Pinpoint the cell where the given text exists, returning its [X, Y] midpoint coordinate. 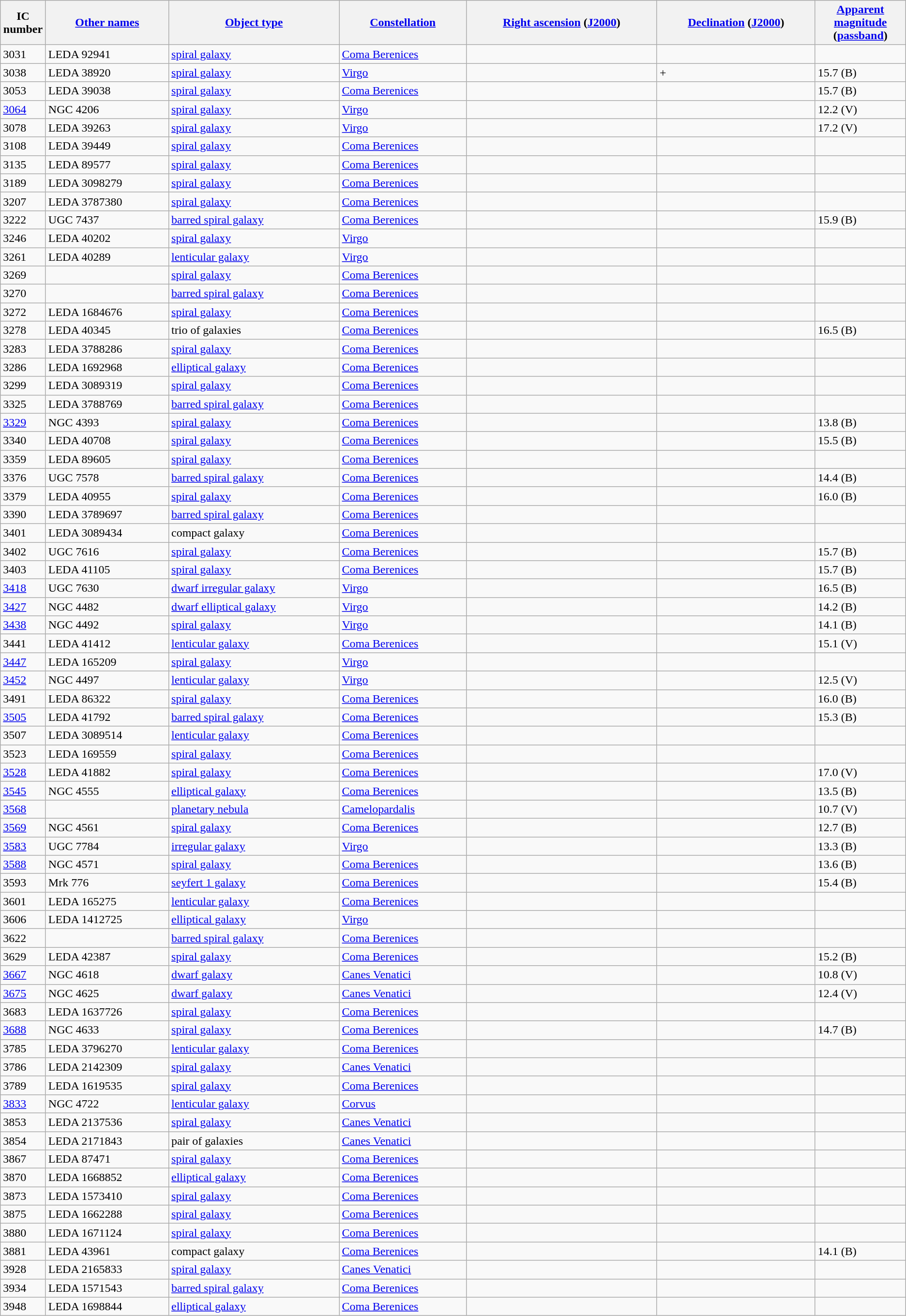
LEDA 2137536 [107, 1122]
LEDA 1668852 [107, 1178]
14.2 (B) [861, 607]
3402 [23, 551]
UGC 7630 [107, 588]
NGC 4482 [107, 607]
3853 [23, 1122]
Mrk 776 [107, 883]
dwarf elliptical galaxy [254, 607]
planetary nebula [254, 809]
LEDA 42387 [107, 957]
3667 [23, 975]
LEDA 92941 [107, 54]
10.7 (V) [861, 809]
3789 [23, 1085]
3135 [23, 164]
3325 [23, 404]
3867 [23, 1159]
LEDA 3787380 [107, 201]
LEDA 40708 [107, 441]
3452 [23, 680]
3505 [23, 717]
14.7 (B) [861, 1030]
3675 [23, 993]
NGC 4625 [107, 993]
Constellation [403, 23]
3588 [23, 865]
LEDA 3788286 [107, 349]
3881 [23, 1251]
NGC 4618 [107, 975]
IC number [23, 23]
3299 [23, 386]
UGC 7616 [107, 551]
3246 [23, 238]
LEDA 89605 [107, 459]
LEDA 43961 [107, 1251]
13.6 (B) [861, 865]
3401 [23, 533]
3340 [23, 441]
12.4 (V) [861, 993]
LEDA 1573410 [107, 1196]
LEDA 40289 [107, 257]
LEDA 39038 [107, 91]
3189 [23, 183]
3447 [23, 662]
12.2 (V) [861, 109]
LEDA 89577 [107, 164]
LEDA 40345 [107, 330]
3622 [23, 938]
LEDA 1698844 [107, 1306]
3272 [23, 312]
UGC 7437 [107, 220]
3569 [23, 827]
3870 [23, 1178]
3031 [23, 54]
LEDA 169559 [107, 754]
Corvus [403, 1104]
3376 [23, 478]
3568 [23, 809]
13.5 (B) [861, 791]
Declination (J2000) [736, 23]
3523 [23, 754]
LEDA 3089434 [107, 533]
LEDA 1662288 [107, 1214]
3491 [23, 699]
NGC 4492 [107, 625]
LEDA 1637726 [107, 1012]
+ [736, 73]
3270 [23, 294]
NGC 4206 [107, 109]
NGC 4571 [107, 865]
LEDA 41412 [107, 643]
LEDA 3089319 [107, 386]
3438 [23, 625]
3379 [23, 496]
3683 [23, 1012]
LEDA 39449 [107, 146]
3390 [23, 514]
3601 [23, 901]
LEDA 1671124 [107, 1233]
Right ascension (J2000) [561, 23]
NGC 4497 [107, 680]
LEDA 2142309 [107, 1067]
3934 [23, 1288]
3583 [23, 846]
pair of galaxies [254, 1140]
15.1 (V) [861, 643]
LEDA 3089514 [107, 735]
3053 [23, 91]
3854 [23, 1140]
13.8 (B) [861, 422]
3359 [23, 459]
LEDA 165209 [107, 662]
LEDA 38920 [107, 73]
3418 [23, 588]
LEDA 1412725 [107, 920]
LEDA 1619535 [107, 1085]
3064 [23, 109]
15.9 (B) [861, 220]
LEDA 165275 [107, 901]
3688 [23, 1030]
seyfert 1 galaxy [254, 883]
Object type [254, 23]
irregular galaxy [254, 846]
3261 [23, 257]
LEDA 2165833 [107, 1270]
3880 [23, 1233]
3545 [23, 791]
3222 [23, 220]
Camelopardalis [403, 809]
3078 [23, 128]
LEDA 40202 [107, 238]
3629 [23, 957]
Other names [107, 23]
LEDA 3789697 [107, 514]
10.8 (V) [861, 975]
LEDA 41105 [107, 570]
12.5 (V) [861, 680]
3441 [23, 643]
NGC 4722 [107, 1104]
LEDA 40955 [107, 496]
3873 [23, 1196]
UGC 7784 [107, 846]
3593 [23, 883]
3528 [23, 772]
LEDA 2171843 [107, 1140]
14.4 (B) [861, 478]
NGC 4633 [107, 1030]
15.5 (B) [861, 441]
3785 [23, 1048]
3278 [23, 330]
17.2 (V) [861, 128]
15.2 (B) [861, 957]
NGC 4393 [107, 422]
LEDA 1692968 [107, 367]
3786 [23, 1067]
3108 [23, 146]
LEDA 86322 [107, 699]
NGC 4561 [107, 827]
3038 [23, 73]
3403 [23, 570]
3928 [23, 1270]
3833 [23, 1104]
LEDA 41792 [107, 717]
LEDA 3788769 [107, 404]
3606 [23, 920]
3948 [23, 1306]
3283 [23, 349]
3329 [23, 422]
15.3 (B) [861, 717]
3286 [23, 367]
17.0 (V) [861, 772]
LEDA 41882 [107, 772]
Apparent magnitude (passband) [861, 23]
NGC 4555 [107, 791]
3269 [23, 275]
dwarf irregular galaxy [254, 588]
trio of galaxies [254, 330]
15.4 (B) [861, 883]
12.7 (B) [861, 827]
3507 [23, 735]
LEDA 1684676 [107, 312]
3427 [23, 607]
13.3 (B) [861, 846]
3207 [23, 201]
LEDA 3796270 [107, 1048]
LEDA 39263 [107, 128]
UGC 7578 [107, 478]
LEDA 1571543 [107, 1288]
3875 [23, 1214]
LEDA 87471 [107, 1159]
LEDA 3098279 [107, 183]
